Provide the (X, Y) coordinate of the cell's center where the given text is located.  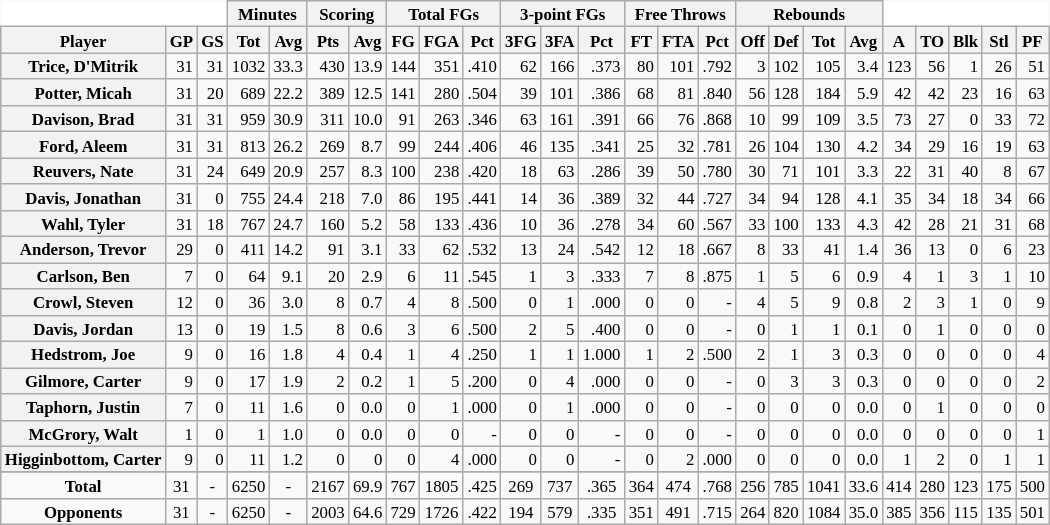
.727 (717, 197)
.391 (602, 119)
25 (642, 145)
.333 (602, 276)
Def (786, 40)
Taphorn, Justin (84, 407)
364 (642, 486)
5.9 (864, 93)
67 (1032, 171)
33.3 (288, 66)
1.6 (288, 407)
40 (966, 171)
104 (786, 145)
4.1 (864, 197)
1.9 (288, 381)
Trice, D'Mitrik (84, 66)
TO (932, 40)
184 (824, 93)
71 (786, 171)
.422 (482, 512)
501 (1032, 512)
491 (678, 512)
.504 (482, 93)
.389 (602, 197)
26.2 (288, 145)
60 (678, 224)
4.2 (864, 145)
311 (328, 119)
2.9 (368, 276)
.286 (602, 171)
Davis, Jonathan (84, 197)
22.2 (288, 93)
959 (249, 119)
Scoring (346, 14)
175 (998, 486)
.780 (717, 171)
195 (442, 197)
238 (442, 171)
1.8 (288, 355)
.373 (602, 66)
Wahl, Tyler (84, 224)
44 (678, 197)
102 (786, 66)
Davison, Brad (84, 119)
755 (249, 197)
Higginbottom, Carter (84, 459)
500 (1032, 486)
.335 (602, 512)
115 (966, 512)
1.2 (288, 459)
58 (402, 224)
141 (402, 93)
3.4 (864, 66)
3.1 (368, 250)
.436 (482, 224)
Off (752, 40)
430 (328, 66)
7.0 (368, 197)
414 (898, 486)
Total (84, 486)
.875 (717, 276)
2167 (328, 486)
3.5 (864, 119)
27 (932, 119)
8.7 (368, 145)
FGA (442, 40)
105 (824, 66)
161 (560, 119)
46 (521, 145)
PF (1032, 40)
737 (560, 486)
0.2 (368, 381)
5.2 (368, 224)
820 (786, 512)
2003 (328, 512)
.250 (482, 355)
12.5 (368, 93)
FTA (678, 40)
166 (560, 66)
1032 (249, 66)
.425 (482, 486)
3-point FGs (563, 14)
73 (898, 119)
0.4 (368, 355)
GP (182, 40)
.346 (482, 119)
1041 (824, 486)
256 (752, 486)
356 (932, 512)
.792 (717, 66)
579 (560, 512)
20.9 (288, 171)
Total FGs (444, 14)
Blk (966, 40)
.768 (717, 486)
Pts (328, 40)
80 (642, 66)
Carlson, Ben (84, 276)
474 (678, 486)
1726 (442, 512)
33.6 (864, 486)
Opponents (84, 512)
.365 (602, 486)
14 (521, 197)
9.1 (288, 276)
GS (212, 40)
.545 (482, 276)
1.000 (602, 355)
51 (1032, 66)
Minutes (268, 14)
0.9 (864, 276)
.400 (602, 328)
785 (786, 486)
3.3 (864, 171)
.567 (717, 224)
244 (442, 145)
0.8 (864, 302)
0.1 (864, 328)
1084 (824, 512)
.406 (482, 145)
22 (898, 171)
24.4 (288, 197)
Player (84, 40)
86 (402, 197)
3FA (560, 40)
.278 (602, 224)
72 (1032, 119)
41 (824, 250)
1805 (442, 486)
A (898, 40)
411 (249, 250)
.410 (482, 66)
1.0 (288, 433)
389 (328, 93)
17 (249, 381)
263 (442, 119)
.441 (482, 197)
13.9 (368, 66)
813 (249, 145)
FG (402, 40)
Reuvers, Nate (84, 171)
81 (678, 93)
Rebounds (809, 14)
76 (678, 119)
64.6 (368, 512)
3.0 (288, 302)
257 (328, 171)
.868 (717, 119)
Anderson, Trevor (84, 250)
.542 (602, 250)
50 (678, 171)
1.5 (288, 328)
689 (249, 93)
385 (898, 512)
4.3 (864, 224)
.840 (717, 93)
160 (328, 224)
21 (966, 224)
30.9 (288, 119)
3FG (521, 40)
8.3 (368, 171)
.781 (717, 145)
10.0 (368, 119)
.341 (602, 145)
.200 (482, 381)
Crowl, Steven (84, 302)
28 (932, 224)
Stl (998, 40)
0.6 (368, 328)
Davis, Jordan (84, 328)
69.9 (368, 486)
0.7 (368, 302)
.386 (602, 93)
Hedstrom, Joe (84, 355)
FT (642, 40)
.715 (717, 512)
35 (898, 197)
14.2 (288, 250)
.667 (717, 250)
1.4 (864, 250)
194 (521, 512)
McGrory, Walt (84, 433)
35.0 (864, 512)
729 (402, 512)
Ford, Aleem (84, 145)
649 (249, 171)
30 (752, 171)
130 (824, 145)
Gilmore, Carter (84, 381)
144 (402, 66)
264 (752, 512)
Potter, Micah (84, 93)
64 (249, 276)
.532 (482, 250)
218 (328, 197)
Free Throws (680, 14)
109 (824, 119)
.420 (482, 171)
94 (786, 197)
24.7 (288, 224)
